Identify which cell holds the provided text, then report its (X, Y) central coordinate. 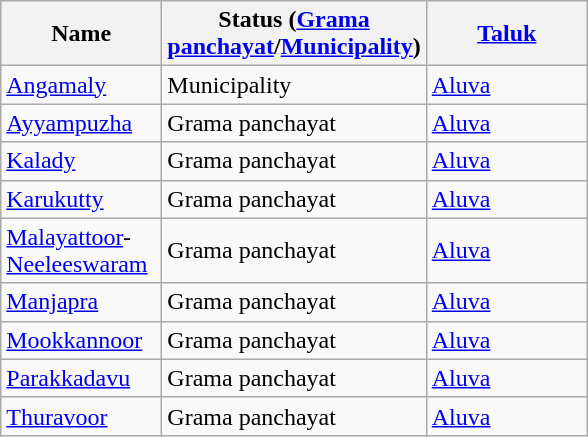
Status (Grama panchayat/Municipality) (294, 34)
Angamaly (82, 85)
Karukutty (82, 199)
Name (82, 34)
Thuravoor (82, 416)
Manjapra (82, 302)
Taluk (506, 34)
Malayattoor-Neeleeswaram (82, 250)
Mookkannoor (82, 340)
Ayyampuzha (82, 123)
Kalady (82, 161)
Parakkadavu (82, 378)
Municipality (294, 85)
